Scan for the cell matching the given text and deliver its [X, Y] coordinate at center. 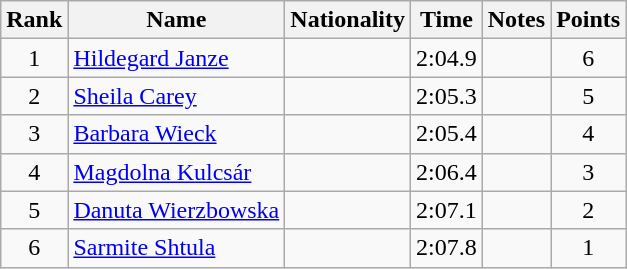
Points [588, 20]
2:05.4 [447, 134]
Magdolna Kulcsár [176, 172]
Rank [34, 20]
Barbara Wieck [176, 134]
Name [176, 20]
2:07.1 [447, 210]
Hildegard Janze [176, 58]
Sheila Carey [176, 96]
2:04.9 [447, 58]
2:07.8 [447, 248]
Time [447, 20]
2:05.3 [447, 96]
2:06.4 [447, 172]
Danuta Wierzbowska [176, 210]
Sarmite Shtula [176, 248]
Notes [516, 20]
Nationality [348, 20]
